Capture the cell that displays the provided text and extract its (X, Y) central coordinate. 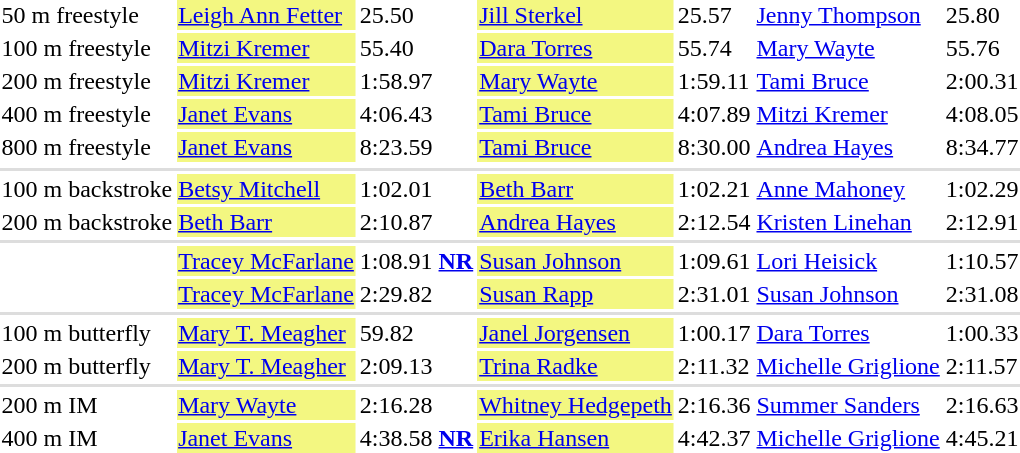
2:29.82 (416, 294)
Anne Mahoney (848, 189)
8:30.00 (714, 147)
2:00.31 (982, 81)
400 m IM (87, 438)
Betsy Mitchell (266, 189)
100 m freestyle (87, 48)
2:11.57 (982, 366)
55.76 (982, 48)
8:34.77 (982, 147)
Erika Hansen (576, 438)
Jill Sterkel (576, 15)
2:31.01 (714, 294)
50 m freestyle (87, 15)
2:16.28 (416, 405)
4:06.43 (416, 114)
2:12.54 (714, 222)
4:38.58 NR (416, 438)
2:11.32 (714, 366)
4:42.37 (714, 438)
8:23.59 (416, 147)
1:00.33 (982, 333)
200 m butterfly (87, 366)
2:31.08 (982, 294)
Kristen Linehan (848, 222)
Janel Jorgensen (576, 333)
1:10.57 (982, 261)
Leigh Ann Fetter (266, 15)
1:08.91 NR (416, 261)
59.82 (416, 333)
Summer Sanders (848, 405)
Lori Heisick (848, 261)
55.40 (416, 48)
800 m freestyle (87, 147)
200 m IM (87, 405)
2:09.13 (416, 366)
1:02.01 (416, 189)
200 m backstroke (87, 222)
2:16.63 (982, 405)
1:02.29 (982, 189)
4:45.21 (982, 438)
100 m backstroke (87, 189)
Trina Radke (576, 366)
55.74 (714, 48)
2:16.36 (714, 405)
2:12.91 (982, 222)
4:07.89 (714, 114)
Whitney Hedgepeth (576, 405)
1:59.11 (714, 81)
4:08.05 (982, 114)
1:09.61 (714, 261)
Jenny Thompson (848, 15)
1:02.21 (714, 189)
100 m butterfly (87, 333)
2:10.87 (416, 222)
25.57 (714, 15)
Susan Rapp (576, 294)
200 m freestyle (87, 81)
1:00.17 (714, 333)
400 m freestyle (87, 114)
25.80 (982, 15)
1:58.97 (416, 81)
25.50 (416, 15)
